Identify which cell holds the provided text, then report its [X, Y] central coordinate. 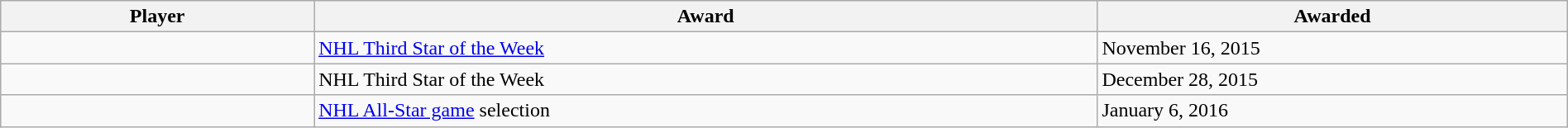
December 28, 2015 [1332, 79]
Awarded [1332, 17]
NHL All-Star game selection [706, 111]
November 16, 2015 [1332, 48]
Player [157, 17]
January 6, 2016 [1332, 111]
Award [706, 17]
